Provide the [x, y] coordinate of the cell's center where the given text is located.  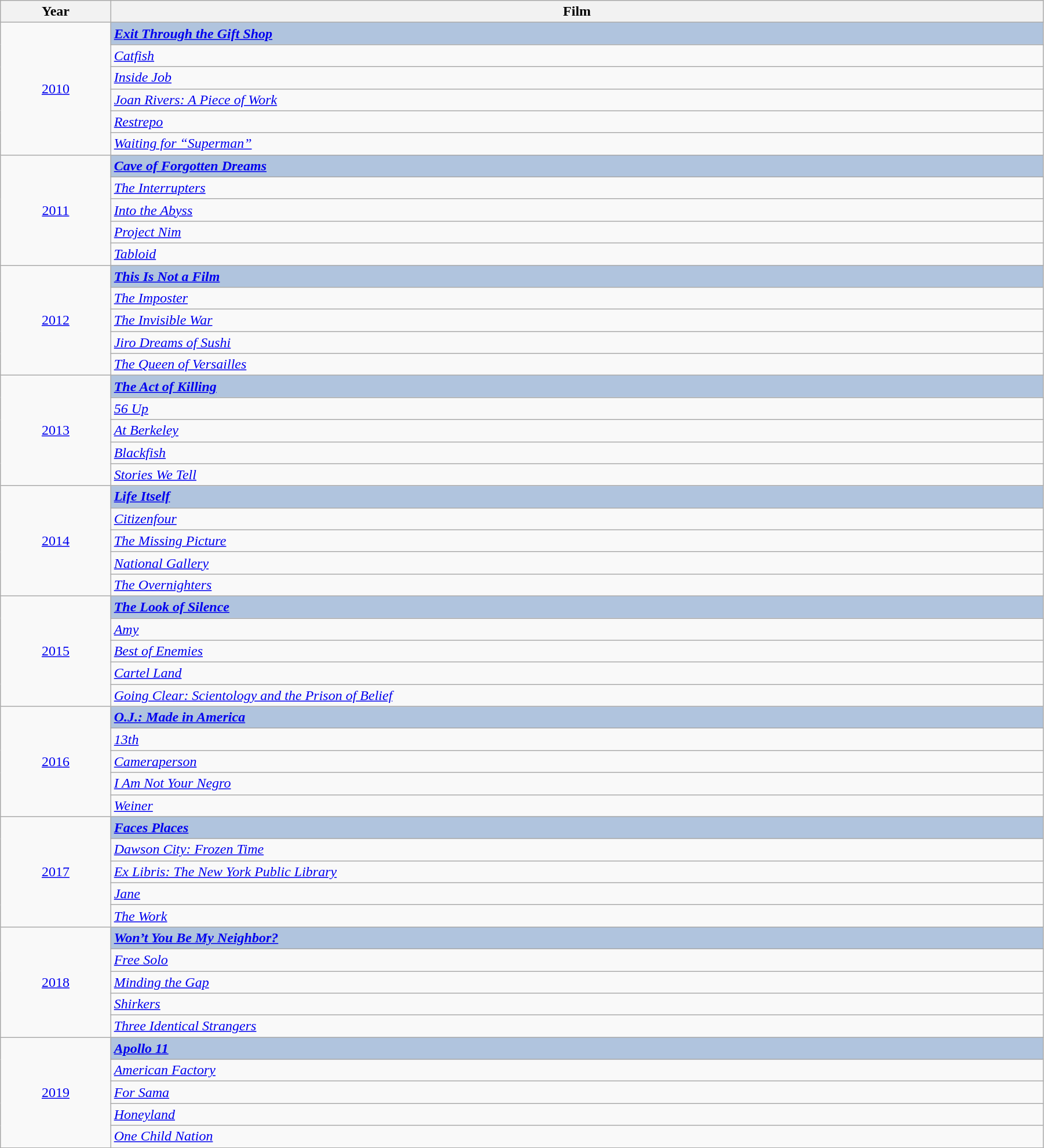
The Act of Killing [577, 387]
This Is Not a Film [577, 276]
Honeyland [577, 1114]
2018 [56, 982]
Citizenfour [577, 519]
The Overnighters [577, 585]
2019 [56, 1092]
For Sama [577, 1092]
Jane [577, 894]
Cave of Forgotten Dreams [577, 166]
Cartel Land [577, 673]
Ex Libris: The New York Public Library [577, 872]
Cameraperson [577, 761]
Three Identical Strangers [577, 1026]
13th [577, 739]
Into the Abyss [577, 210]
The Imposter [577, 298]
2011 [56, 210]
I Am Not Your Negro [577, 783]
National Gallery [577, 563]
At Berkeley [577, 431]
Apollo 11 [577, 1048]
O.J.: Made in America [577, 717]
Faces Places [577, 828]
The Queen of Versailles [577, 365]
Free Solo [577, 960]
2010 [56, 89]
Inside Job [577, 78]
Waiting for “Superman” [577, 144]
Film [577, 12]
The Invisible War [577, 320]
Minding the Gap [577, 982]
2016 [56, 761]
The Work [577, 916]
American Factory [577, 1070]
Going Clear: Scientology and the Prison of Belief [577, 695]
2017 [56, 872]
2012 [56, 320]
56 Up [577, 409]
The Look of Silence [577, 607]
Year [56, 12]
Jiro Dreams of Sushi [577, 342]
Won’t You Be My Neighbor? [577, 938]
The Missing Picture [577, 541]
Tabloid [577, 254]
Joan Rivers: A Piece of Work [577, 100]
Blackfish [577, 453]
Project Nim [577, 232]
Exit Through the Gift Shop [577, 34]
Catfish [577, 56]
Shirkers [577, 1004]
Best of Enemies [577, 651]
One Child Nation [577, 1136]
Stories We Tell [577, 475]
Amy [577, 629]
2014 [56, 541]
Life Itself [577, 497]
Restrepo [577, 122]
2013 [56, 431]
The Interrupters [577, 188]
2015 [56, 651]
Weiner [577, 806]
Dawson City: Frozen Time [577, 850]
